Pinpoint the cell where the given text exists, returning its (x, y) midpoint coordinate. 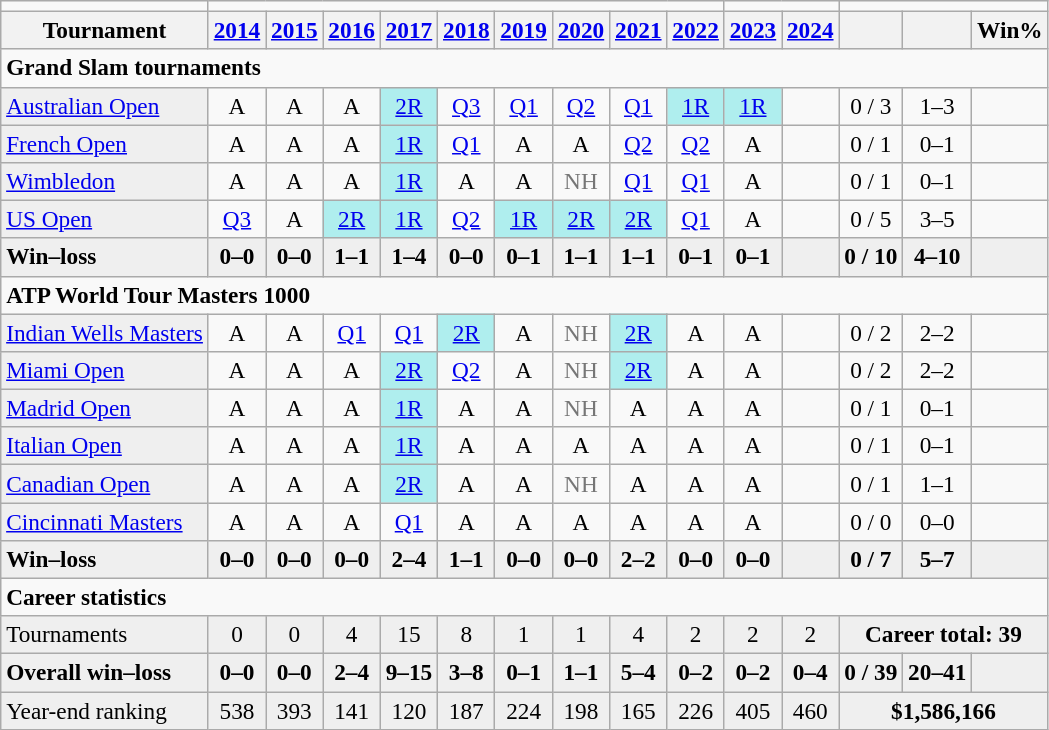
4–10 (938, 257)
120 (408, 710)
198 (580, 710)
538 (236, 710)
2019 (524, 30)
1–4 (408, 257)
Win% (1010, 30)
Career statistics (524, 597)
8 (466, 635)
0 / 5 (871, 219)
Cincinnati Masters (105, 521)
20–41 (938, 672)
187 (466, 710)
Tournament (105, 30)
226 (696, 710)
Canadian Open (105, 483)
2020 (580, 30)
Overall win–loss (105, 672)
Miami Open (105, 370)
2017 (408, 30)
405 (752, 710)
3–5 (938, 219)
2021 (638, 30)
3–8 (466, 672)
2023 (752, 30)
1–3 (938, 106)
Australian Open (105, 106)
0 / 7 (871, 559)
141 (352, 710)
0–4 (810, 672)
0 / 3 (871, 106)
0 / 0 (871, 521)
Year-end ranking (105, 710)
Career total: 39 (944, 635)
Wimbledon (105, 181)
Italian Open (105, 446)
Grand Slam tournaments (524, 68)
Madrid Open (105, 408)
5–7 (938, 559)
224 (524, 710)
460 (810, 710)
French Open (105, 143)
393 (294, 710)
9–15 (408, 672)
$1,586,166 (944, 710)
2014 (236, 30)
2022 (696, 30)
ATP World Tour Masters 1000 (524, 295)
5–4 (638, 672)
2015 (294, 30)
15 (408, 635)
0 / 10 (871, 257)
US Open (105, 219)
0 / 39 (871, 672)
Indian Wells Masters (105, 332)
2018 (466, 30)
2016 (352, 30)
Tournaments (105, 635)
2024 (810, 30)
165 (638, 710)
